Extract the (x, y) coordinate from the center of the cell holding the provided text.  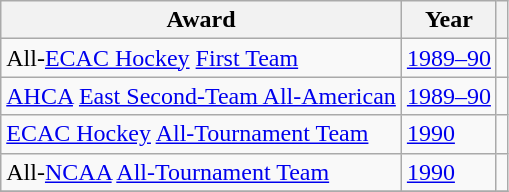
ECAC Hockey All-Tournament Team (202, 134)
Year (448, 20)
All-NCAA All-Tournament Team (202, 172)
All-ECAC Hockey First Team (202, 58)
Award (202, 20)
AHCA East Second-Team All-American (202, 96)
